Locate the cell with the specified text and output its (X, Y) center coordinate. 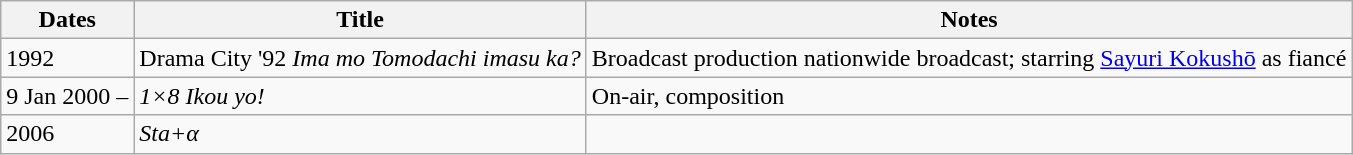
Drama City '92 Ima mo Tomodachi imasu ka? (360, 58)
2006 (68, 134)
On-air, composition (969, 96)
1992 (68, 58)
Sta+α (360, 134)
Title (360, 20)
Notes (969, 20)
1×8 Ikou yo! (360, 96)
Broadcast production nationwide broadcast; starring Sayuri Kokushō as fiancé (969, 58)
Dates (68, 20)
9 Jan 2000 – (68, 96)
